Locate the cell with the specified text and output its (x, y) center coordinate. 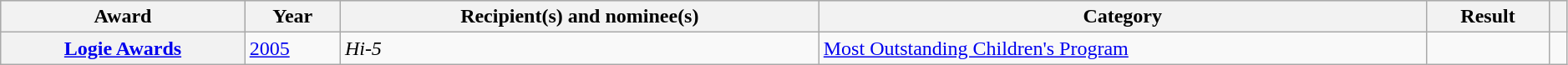
Most Outstanding Children's Program (1123, 48)
Award (123, 17)
2005 (292, 48)
Hi-5 (580, 48)
Category (1123, 17)
Year (292, 17)
Result (1488, 17)
Logie Awards (123, 48)
Recipient(s) and nominee(s) (580, 17)
